Search for the cell housing the specified text and yield its (X, Y) center coordinate. 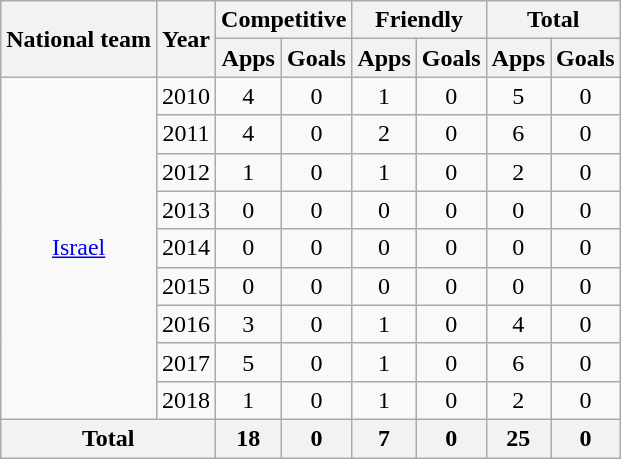
Israel (79, 248)
2018 (186, 400)
2016 (186, 324)
Competitive (284, 20)
2010 (186, 96)
2012 (186, 172)
7 (384, 438)
2017 (186, 362)
2015 (186, 286)
2011 (186, 134)
National team (79, 39)
2013 (186, 210)
3 (248, 324)
2014 (186, 248)
Year (186, 39)
Friendly (419, 20)
25 (518, 438)
18 (248, 438)
